Determine the (X, Y) coordinate at the center of the cell enclosing the given text.  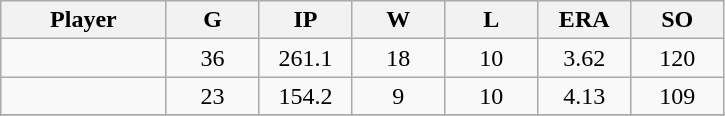
120 (678, 58)
G (212, 20)
36 (212, 58)
109 (678, 96)
IP (306, 20)
Player (84, 20)
4.13 (584, 96)
154.2 (306, 96)
23 (212, 96)
18 (398, 58)
3.62 (584, 58)
9 (398, 96)
W (398, 20)
L (492, 20)
ERA (584, 20)
261.1 (306, 58)
SO (678, 20)
